Extract the [x, y] coordinate from the center of the cell holding the provided text.  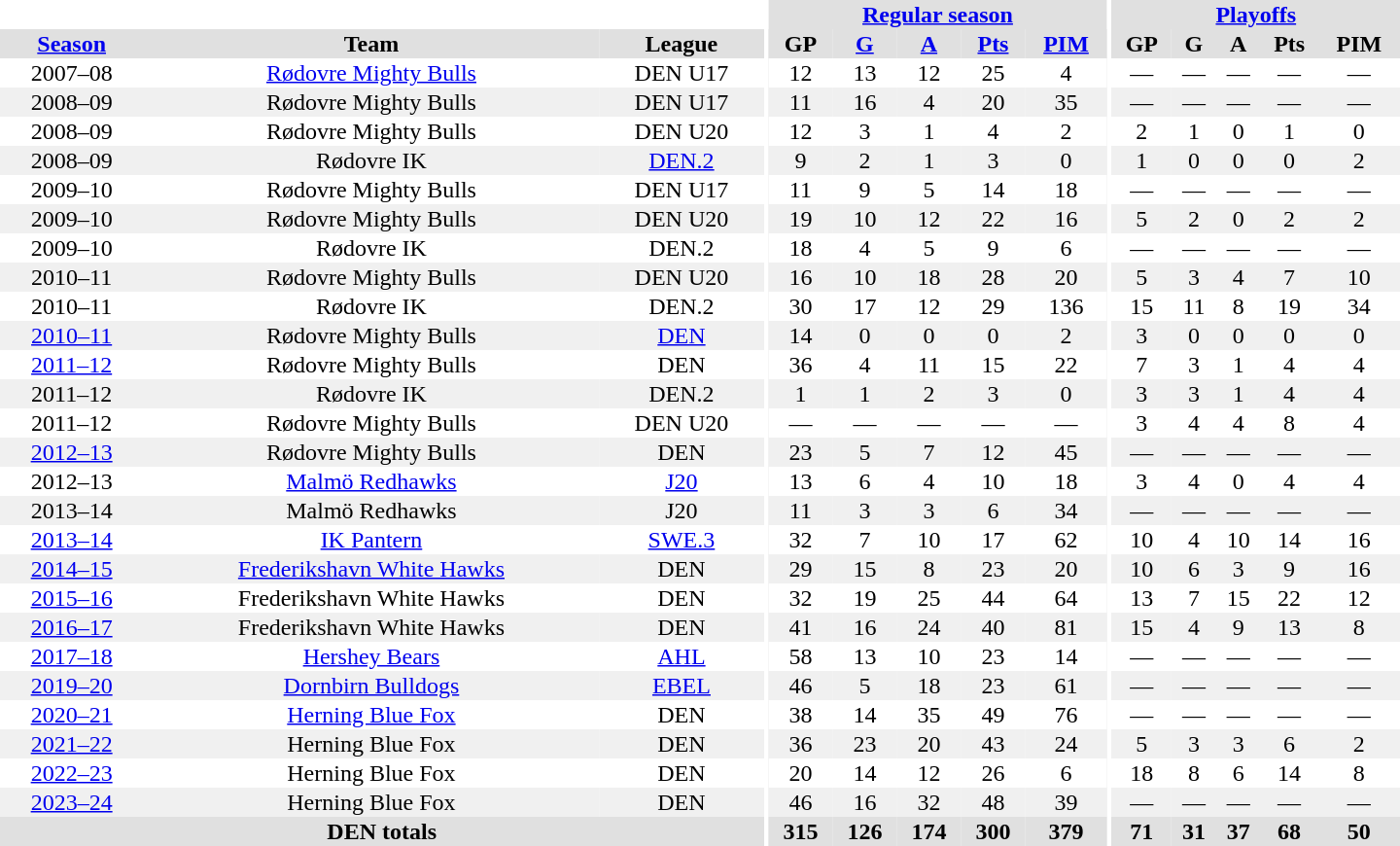
71 [1142, 831]
2022–23 [72, 773]
26 [993, 773]
64 [1066, 598]
62 [1066, 540]
49 [993, 715]
28 [993, 277]
50 [1359, 831]
IK Pantern [371, 540]
Dornbirn Bulldogs [371, 686]
48 [993, 802]
45 [1066, 452]
2015–16 [72, 598]
81 [1066, 627]
40 [993, 627]
2007–08 [72, 73]
AHL [682, 656]
39 [1066, 802]
31 [1194, 831]
Regular season [937, 15]
30 [800, 306]
41 [800, 627]
379 [1066, 831]
2023–24 [72, 802]
Hershey Bears [371, 656]
58 [800, 656]
61 [1066, 686]
76 [1066, 715]
136 [1066, 306]
44 [993, 598]
SWE.3 [682, 540]
68 [1289, 831]
2019–20 [72, 686]
Playoffs [1256, 15]
2020–21 [72, 715]
2016–17 [72, 627]
315 [800, 831]
43 [993, 744]
38 [800, 715]
300 [993, 831]
126 [864, 831]
Season [72, 44]
Team [371, 44]
2017–18 [72, 656]
37 [1239, 831]
2021–22 [72, 744]
2014–15 [72, 569]
EBEL [682, 686]
League [682, 44]
174 [928, 831]
DEN totals [381, 831]
